Locate the cell with the specified text and output its (X, Y) center coordinate. 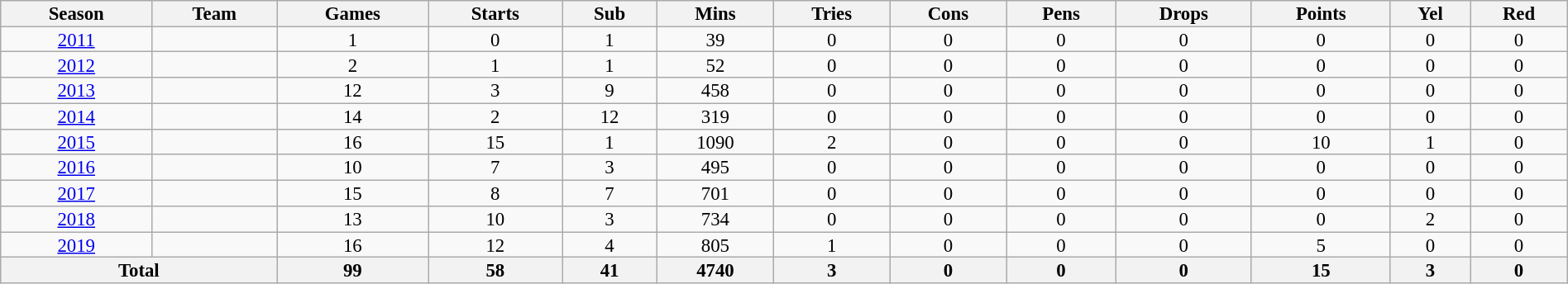
Red (1518, 13)
5 (1321, 244)
458 (715, 91)
319 (715, 116)
Mins (715, 13)
701 (715, 193)
2012 (76, 64)
2014 (76, 116)
99 (352, 271)
41 (610, 271)
13 (352, 220)
58 (495, 271)
2015 (76, 142)
2019 (76, 244)
14 (352, 116)
Games (352, 13)
2017 (76, 193)
Season (76, 13)
8 (495, 193)
4740 (715, 271)
495 (715, 168)
2016 (76, 168)
1090 (715, 142)
Points (1321, 13)
Total (139, 271)
Drops (1183, 13)
2011 (76, 40)
39 (715, 40)
734 (715, 220)
Sub (610, 13)
2018 (76, 220)
Cons (948, 13)
805 (715, 244)
9 (610, 91)
Yel (1430, 13)
Tries (832, 13)
Pens (1061, 13)
2013 (76, 91)
52 (715, 64)
Team (215, 13)
4 (610, 244)
Starts (495, 13)
